Output the [X, Y] coordinate of the center of the cell containing the given text.  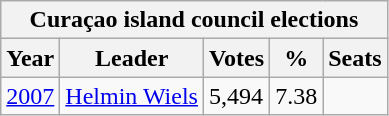
2007 [30, 96]
% [296, 58]
Votes [236, 58]
5,494 [236, 96]
Curaçao island council elections [194, 20]
Year [30, 58]
7.38 [296, 96]
Leader [132, 58]
Seats [355, 58]
Helmin Wiels [132, 96]
